Extract the (x, y) coordinate from the center of the cell holding the provided text.  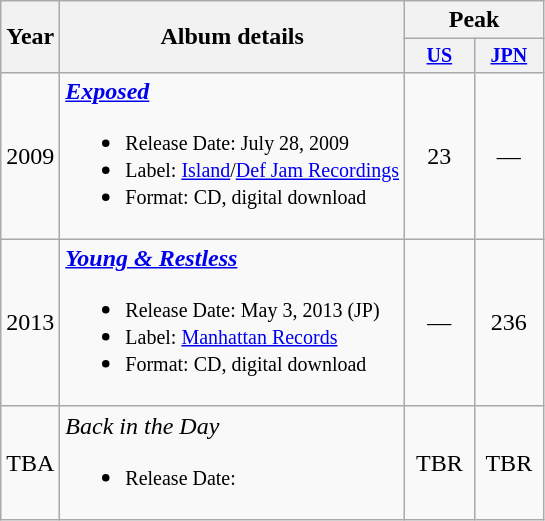
US (440, 56)
Album details (232, 37)
ExposedRelease Date: July 28, 2009Label: Island/Def Jam RecordingsFormat: CD, digital download (232, 156)
2009 (30, 156)
2013 (30, 322)
Young & RestlessRelease Date: May 3, 2013 (JP)Label: Manhattan RecordsFormat: CD, digital download (232, 322)
JPN (508, 56)
Year (30, 37)
23 (440, 156)
236 (508, 322)
TBA (30, 462)
Peak (474, 20)
Back in the DayRelease Date: (232, 462)
